Detect which cell encompasses the target text, then output its (X, Y) center coordinate. 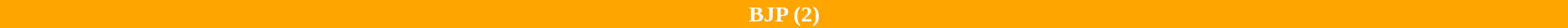
BJP (2) (784, 14)
